From the cell containing the given text, extract its center point as [X, Y] coordinate. 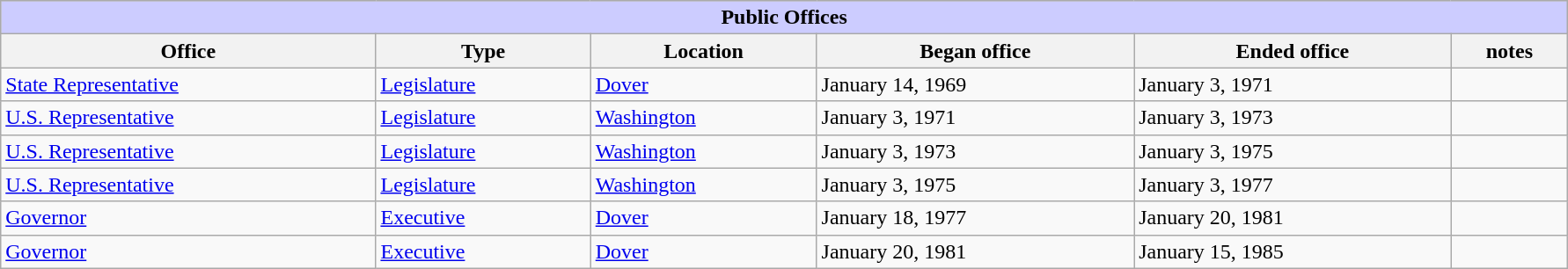
Ended office [1293, 51]
Office [188, 51]
Type [483, 51]
notes [1509, 51]
Began office [975, 51]
January 14, 1969 [975, 84]
January 18, 1977 [975, 218]
January 15, 1985 [1293, 251]
Public Offices [785, 18]
State Representative [188, 84]
Location [704, 51]
January 3, 1977 [1293, 185]
